Provide the [X, Y] coordinate of the cell's center where the given text is located.  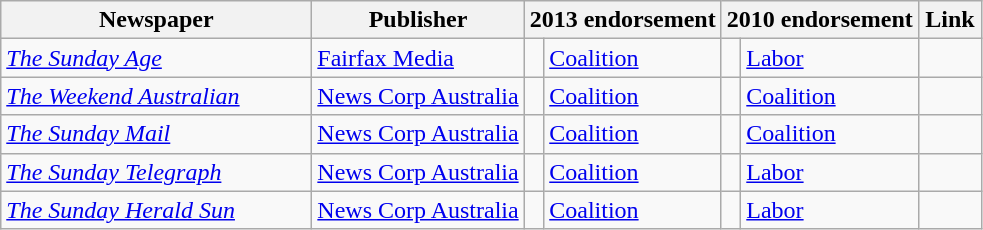
Fairfax Media [418, 58]
Link [950, 20]
The Sunday Telegraph [156, 172]
Publisher [418, 20]
The Sunday Age [156, 58]
2010 endorsement [820, 20]
The Weekend Australian [156, 96]
2013 endorsement [622, 20]
The Sunday Herald Sun [156, 210]
Newspaper [156, 20]
The Sunday Mail [156, 134]
